Detect which cell encompasses the target text, then output its [x, y] center coordinate. 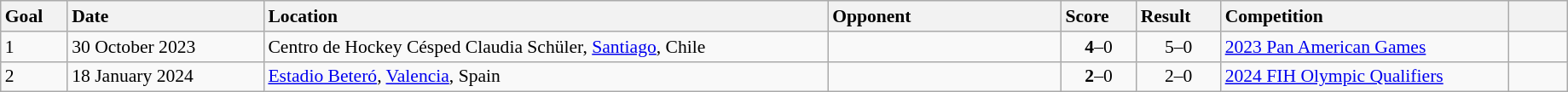
Location [546, 16]
2024 FIH Olympic Qualifiers [1365, 77]
Result [1178, 16]
Opponent [945, 16]
5–0 [1178, 47]
2 [34, 77]
Centro de Hockey Césped Claudia Schüler, Santiago, Chile [546, 47]
1 [34, 47]
18 January 2024 [165, 77]
4–0 [1098, 47]
Date [165, 16]
2023 Pan American Games [1365, 47]
Competition [1365, 16]
Goal [34, 16]
Estadio Beteró, Valencia, Spain [546, 77]
Score [1098, 16]
30 October 2023 [165, 47]
